From the cell containing the given text, extract its center point as [x, y] coordinate. 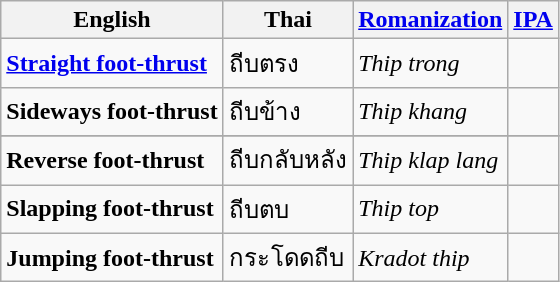
ถีบข้าง [288, 112]
กระโดดถีบ [288, 258]
Romanization [430, 20]
Jumping foot-thrust [112, 258]
Thai [288, 20]
ถีบกลับหลัง [288, 160]
English [112, 20]
IPA [534, 20]
Straight foot-thrust [112, 64]
Sideways foot-thrust [112, 112]
Slapping foot-thrust [112, 208]
Thip trong [430, 64]
Reverse foot-thrust [112, 160]
Thip top [430, 208]
Thip khang [430, 112]
ถีบตรง [288, 64]
ถีบตบ [288, 208]
Kradot thip [430, 258]
Thip klap lang [430, 160]
